From the cell containing the given text, extract its center point as (X, Y) coordinate. 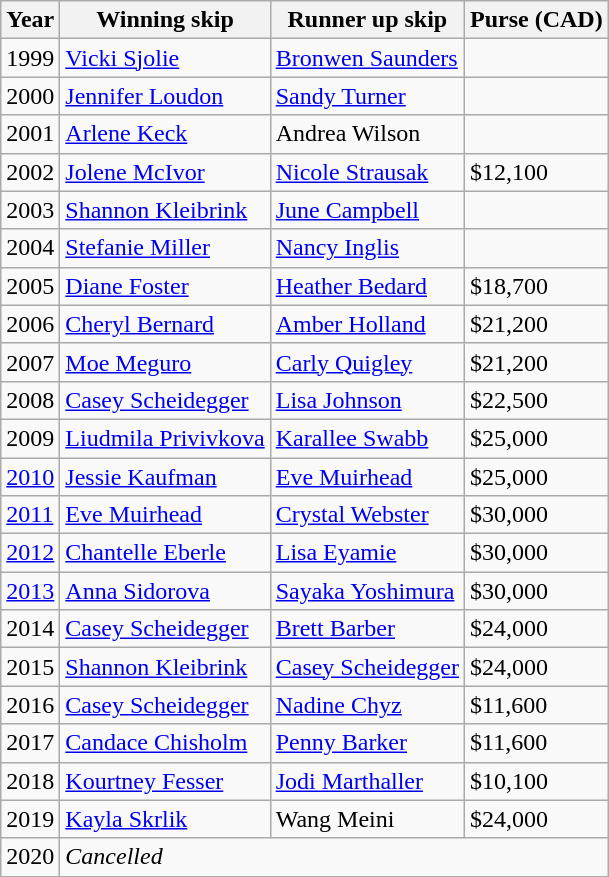
Jennifer Loudon (165, 96)
Year (30, 20)
2000 (30, 96)
Bronwen Saunders (367, 58)
Brett Barber (367, 629)
Purse (CAD) (537, 20)
Nancy Inglis (367, 248)
$22,500 (537, 400)
Nicole Strausak (367, 172)
Stefanie Miller (165, 248)
Kayla Skrlik (165, 819)
Lisa Eyamie (367, 553)
Sayaka Yoshimura (367, 591)
2010 (30, 477)
2003 (30, 210)
Penny Barker (367, 743)
2016 (30, 705)
June Campbell (367, 210)
Cheryl Bernard (165, 324)
Jodi Marthaller (367, 781)
2004 (30, 248)
2007 (30, 362)
Vicki Sjolie (165, 58)
Kourtney Fesser (165, 781)
$10,100 (537, 781)
2013 (30, 591)
2014 (30, 629)
Karallee Swabb (367, 438)
Amber Holland (367, 324)
Heather Bedard (367, 286)
2008 (30, 400)
Carly Quigley (367, 362)
2018 (30, 781)
Diane Foster (165, 286)
2002 (30, 172)
Sandy Turner (367, 96)
Lisa Johnson (367, 400)
Nadine Chyz (367, 705)
Arlene Keck (165, 134)
Liudmila Privivkova (165, 438)
2015 (30, 667)
1999 (30, 58)
2012 (30, 553)
2011 (30, 515)
2006 (30, 324)
2019 (30, 819)
Wang Meini (367, 819)
2020 (30, 857)
2017 (30, 743)
2005 (30, 286)
2001 (30, 134)
$18,700 (537, 286)
Candace Chisholm (165, 743)
Andrea Wilson (367, 134)
Runner up skip (367, 20)
Jolene McIvor (165, 172)
$12,100 (537, 172)
Chantelle Eberle (165, 553)
2009 (30, 438)
Winning skip (165, 20)
Moe Meguro (165, 362)
Crystal Webster (367, 515)
Anna Sidorova (165, 591)
Cancelled (334, 857)
Jessie Kaufman (165, 477)
